Identify which cell holds the provided text, then report its [x, y] central coordinate. 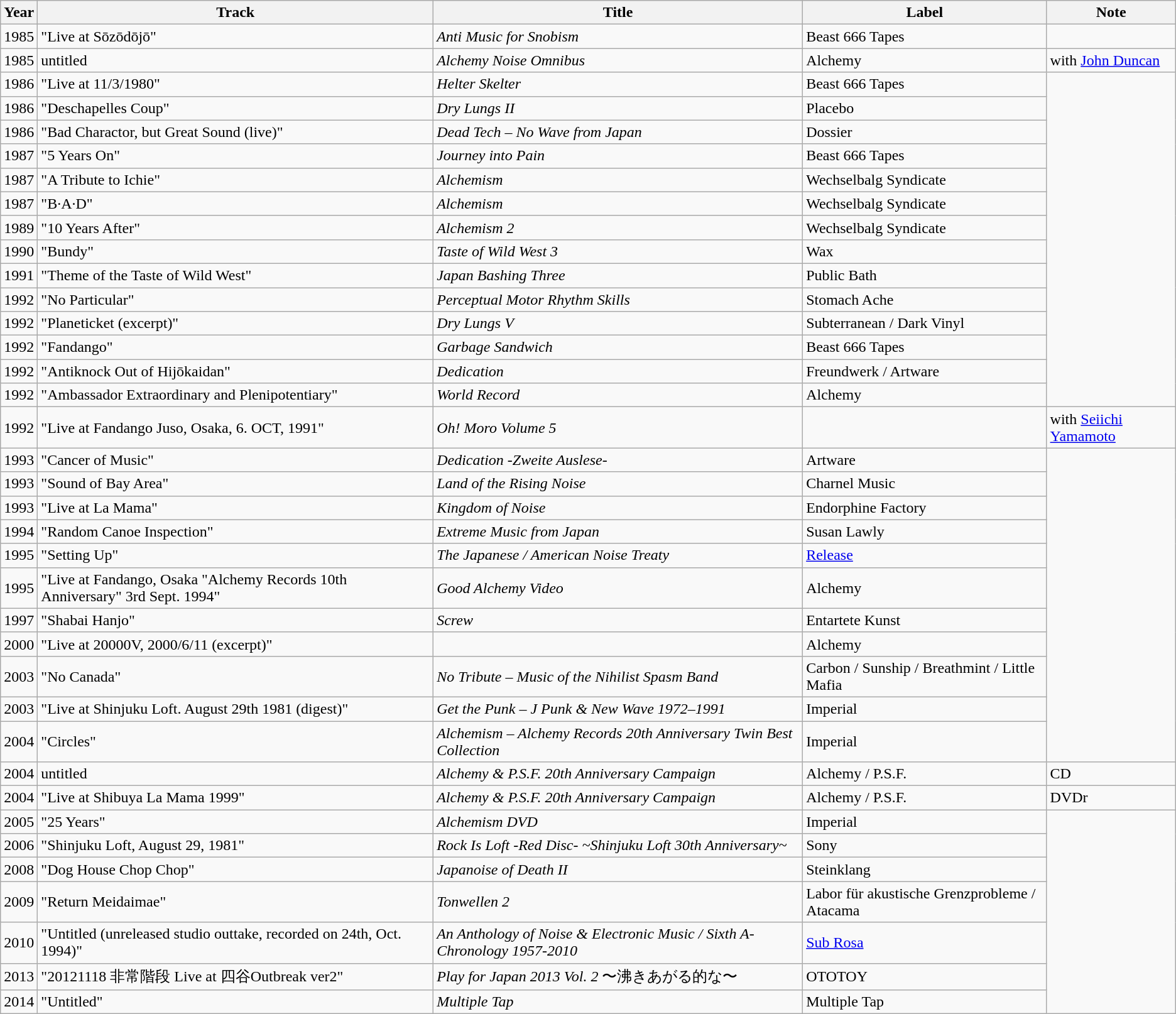
"No Particular" [236, 300]
An Anthology of Noise & Electronic Music / Sixth A-Chronology 1957-2010 [618, 942]
Alchemism 2 [618, 227]
OTOTOY [925, 976]
"Live at Sōzōdōjō" [236, 36]
"Live at 11/3/1980" [236, 84]
DVDr [1111, 798]
Extreme Music from Japan [618, 532]
2013 [19, 976]
Sub Rosa [925, 942]
1994 [19, 532]
Sony [925, 846]
Taste of Wild West 3 [618, 251]
1991 [19, 275]
"20121118 非常階段 Live at 四谷Outbreak ver2" [236, 976]
Track [236, 13]
Subterranean / Dark Vinyl [925, 324]
Freundwerk / Artware [925, 371]
"B·A·D" [236, 204]
1989 [19, 227]
Dead Tech – No Wave from Japan [618, 132]
No Tribute – Music of the Nihilist Spasm Band [618, 676]
Kingdom of Noise [618, 508]
Journey into Pain [618, 156]
Dossier [925, 132]
2006 [19, 846]
"Fandango" [236, 347]
Alchemism DVD [618, 822]
Year [19, 13]
"Deschapelles Coup" [236, 108]
"Sound of Bay Area" [236, 484]
"Shinjuku Loft, August 29, 1981" [236, 846]
"Live at Fandango Juso, Osaka, 6. OCT, 1991" [236, 427]
Carbon / Sunship / Breathmint / Little Mafia [925, 676]
Susan Lawly [925, 532]
Oh! Moro Volume 5 [618, 427]
Charnel Music [925, 484]
"Antiknock Out of Hijōkaidan" [236, 371]
Wax [925, 251]
"Live at La Mama" [236, 508]
2009 [19, 902]
Stomach Ache [925, 300]
Get the Punk – J Punk & New Wave 1972–1991 [618, 709]
CD [1111, 774]
with Seiichi Yamamoto [1111, 427]
Dedication -Zweite Auslese- [618, 460]
Helter Skelter [618, 84]
Play for Japan 2013 Vol. 2 〜沸きあがる的な〜 [618, 976]
1997 [19, 620]
Rock Is Loft -Red Disc- ~Shinjuku Loft 30th Anniversary~ [618, 846]
"5 Years On" [236, 156]
Steinklang [925, 870]
"Return Meidaimae" [236, 902]
Public Bath [925, 275]
2000 [19, 644]
"10 Years After" [236, 227]
"Untitled (unreleased studio outtake, recorded on 24th, Oct. 1994)" [236, 942]
with John Duncan [1111, 60]
Tonwellen 2 [618, 902]
Artware [925, 460]
"Untitled" [236, 1002]
"Circles" [236, 741]
Screw [618, 620]
Land of the Rising Noise [618, 484]
Note [1111, 13]
Entartete Kunst [925, 620]
"Dog House Chop Chop" [236, 870]
The Japanese / American Noise Treaty [618, 555]
Perceptual Motor Rhythm Skills [618, 300]
Japanoise of Death II [618, 870]
"Setting Up" [236, 555]
Anti Music for Snobism [618, 36]
2008 [19, 870]
"No Canada" [236, 676]
"Theme of the Taste of Wild West" [236, 275]
"Shabai Hanjo" [236, 620]
"Live at 20000V, 2000/6/11 (excerpt)" [236, 644]
Title [618, 13]
1990 [19, 251]
"Live at Shibuya La Mama 1999" [236, 798]
Label [925, 13]
"Bundy" [236, 251]
Dry Lungs V [618, 324]
"Planeticket (excerpt)" [236, 324]
Placebo [925, 108]
"A Tribute to Ichie" [236, 180]
Labor für akustische Grenzprobleme / Atacama [925, 902]
Alchemism – Alchemy Records 20th Anniversary Twin Best Collection [618, 741]
World Record [618, 395]
Endorphine Factory [925, 508]
Japan Bashing Three [618, 275]
"Live at Shinjuku Loft. August 29th 1981 (digest)" [236, 709]
2005 [19, 822]
Dedication [618, 371]
Garbage Sandwich [618, 347]
"Live at Fandango, Osaka "Alchemy Records 10th Anniversary" 3rd Sept. 1994" [236, 588]
2014 [19, 1002]
"Random Canoe Inspection" [236, 532]
"Ambassador Extraordinary and Plenipotentiary" [236, 395]
"Cancer of Music" [236, 460]
Dry Lungs II [618, 108]
Release [925, 555]
"25 Years" [236, 822]
Alchemy Noise Omnibus [618, 60]
Good Alchemy Video [618, 588]
2010 [19, 942]
"Bad Charactor, but Great Sound (live)" [236, 132]
